Extract the [X, Y] coordinate from the center of the cell holding the provided text.  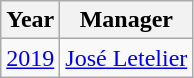
Manager [126, 20]
Year [30, 20]
2019 [30, 58]
José Letelier [126, 58]
